Provide the (x, y) coordinate of the cell's center where the given text is located.  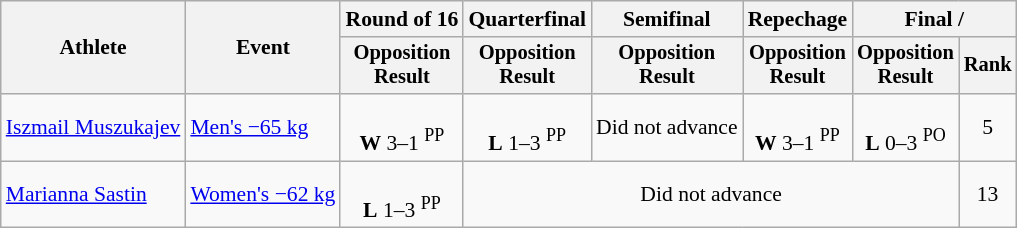
13 (988, 194)
Athlete (94, 48)
L 0–3 PO (906, 128)
Round of 16 (402, 19)
Quarterfinal (527, 19)
Marianna Sastin (94, 194)
Final / (934, 19)
Semifinal (667, 19)
Iszmail Muszukajev (94, 128)
Event (262, 48)
Rank (988, 66)
Women's −62 kg (262, 194)
Men's −65 kg (262, 128)
5 (988, 128)
Repechage (798, 19)
